Return the (X, Y) coordinate for the center point of the cell that contains the specified text.  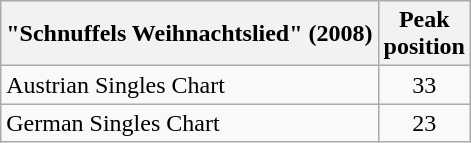
33 (424, 85)
23 (424, 123)
Peakposition (424, 34)
German Singles Chart (190, 123)
Austrian Singles Chart (190, 85)
"Schnuffels Weihnachtslied" (2008) (190, 34)
